For the text-containing cell, return its midpoint in (X, Y) coordinate format. 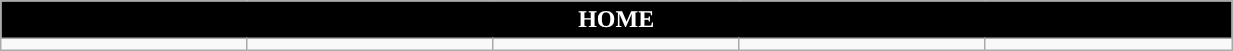
HOME (616, 20)
